Return the (X, Y) coordinate for the center point of the cell that contains the specified text.  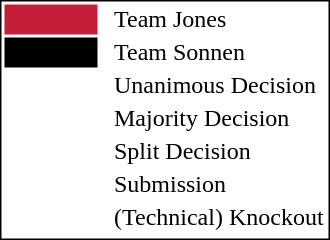
Unanimous Decision (218, 85)
(Technical) Knockout (218, 217)
Team Jones (218, 19)
Majority Decision (218, 119)
Submission (218, 185)
Team Sonnen (218, 53)
Split Decision (218, 151)
